Find where the given text appears and provide that cell's center as (X, Y) coordinate. 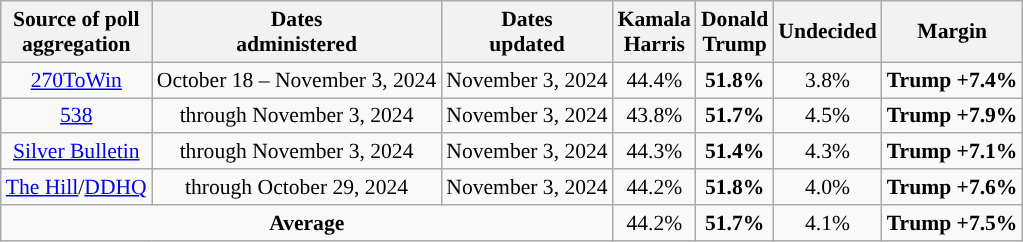
October 18 – November 3, 2024 (297, 80)
Trump +7.1% (952, 152)
Undecided (827, 32)
The Hill/DDHQ (76, 187)
270ToWin (76, 80)
DonaldTrump (734, 32)
44.3% (654, 152)
Silver Bulletin (76, 152)
3.8% (827, 80)
Margin (952, 32)
Trump +7.4% (952, 80)
43.8% (654, 116)
44.4% (654, 80)
Average (307, 223)
4.1% (827, 223)
Source of pollaggregation (76, 32)
Datesupdated (526, 32)
Datesadministered (297, 32)
Trump +7.9% (952, 116)
Trump +7.6% (952, 187)
4.5% (827, 116)
Trump +7.5% (952, 223)
4.3% (827, 152)
4.0% (827, 187)
51.4% (734, 152)
KamalaHarris (654, 32)
through October 29, 2024 (297, 187)
538 (76, 116)
